Detect which cell encompasses the target text, then output its [X, Y] center coordinate. 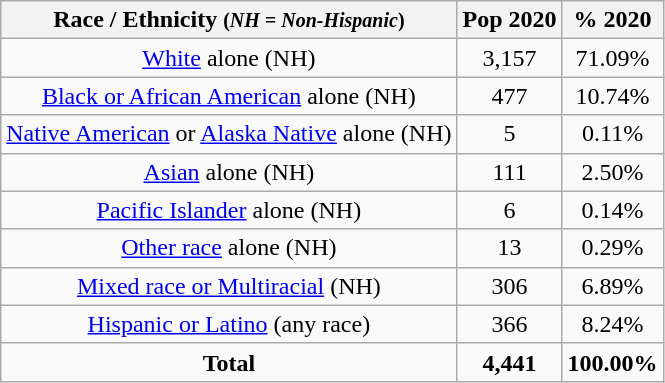
111 [510, 172]
71.09% [612, 58]
100.00% [612, 362]
477 [510, 96]
Mixed race or Multiracial (NH) [229, 286]
Pacific Islander alone (NH) [229, 210]
0.11% [612, 134]
13 [510, 248]
5 [510, 134]
Black or African American alone (NH) [229, 96]
Other race alone (NH) [229, 248]
Race / Ethnicity (NH = Non-Hispanic) [229, 20]
% 2020 [612, 20]
Asian alone (NH) [229, 172]
6.89% [612, 286]
0.14% [612, 210]
10.74% [612, 96]
Hispanic or Latino (any race) [229, 324]
Total [229, 362]
2.50% [612, 172]
Native American or Alaska Native alone (NH) [229, 134]
8.24% [612, 324]
White alone (NH) [229, 58]
3,157 [510, 58]
Pop 2020 [510, 20]
4,441 [510, 362]
6 [510, 210]
0.29% [612, 248]
306 [510, 286]
366 [510, 324]
